Locate the cell with the specified text and output its [X, Y] center coordinate. 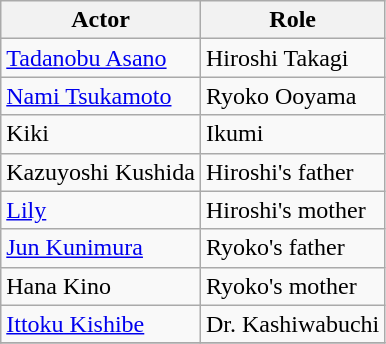
Kazuyoshi Kushida [101, 172]
Kiki [101, 134]
Tadanobu Asano [101, 58]
Hiroshi's father [292, 172]
Role [292, 20]
Ryoko Ooyama [292, 96]
Hana Kino [101, 286]
Ryoko's mother [292, 286]
Actor [101, 20]
Lily [101, 210]
Hiroshi's mother [292, 210]
Nami Tsukamoto [101, 96]
Dr. Kashiwabuchi [292, 324]
Ikumi [292, 134]
Ryoko's father [292, 248]
Jun Kunimura [101, 248]
Hiroshi Takagi [292, 58]
Ittoku Kishibe [101, 324]
